Provide the (x, y) coordinate of the cell's center where the given text is located.  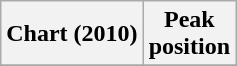
Chart (2010) (72, 34)
Peakposition (189, 34)
